For the text-containing cell, return its midpoint in (X, Y) coordinate format. 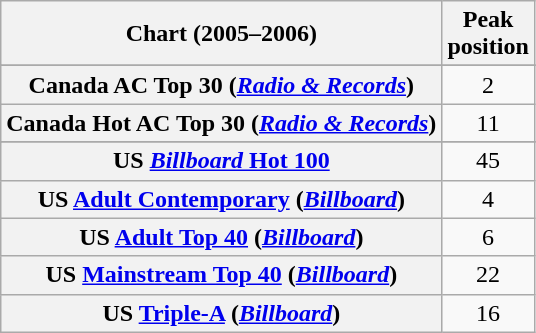
11 (488, 123)
6 (488, 237)
2 (488, 85)
Peakposition (488, 34)
US Triple-A (Billboard) (222, 313)
Chart (2005–2006) (222, 34)
4 (488, 199)
US Billboard Hot 100 (222, 161)
45 (488, 161)
US Adult Top 40 (Billboard) (222, 237)
Canada Hot AC Top 30 (Radio & Records) (222, 123)
US Adult Contemporary (Billboard) (222, 199)
US Mainstream Top 40 (Billboard) (222, 275)
22 (488, 275)
Canada AC Top 30 (Radio & Records) (222, 85)
16 (488, 313)
